Determine the [x, y] coordinate at the center of the cell enclosing the given text.  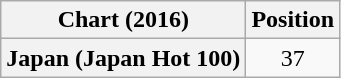
Japan (Japan Hot 100) [124, 58]
37 [293, 58]
Position [293, 20]
Chart (2016) [124, 20]
